Locate the cell with the specified text and output its (x, y) center coordinate. 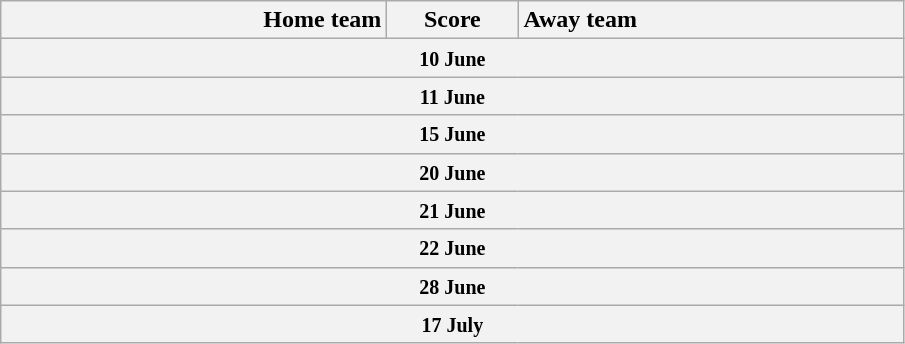
21 June (452, 210)
28 June (452, 286)
17 July (452, 324)
Home team (194, 20)
15 June (452, 134)
10 June (452, 58)
22 June (452, 248)
20 June (452, 172)
11 June (452, 96)
Away team (711, 20)
Score (452, 20)
